Provide the [x, y] coordinate of the cell's center where the given text is located.  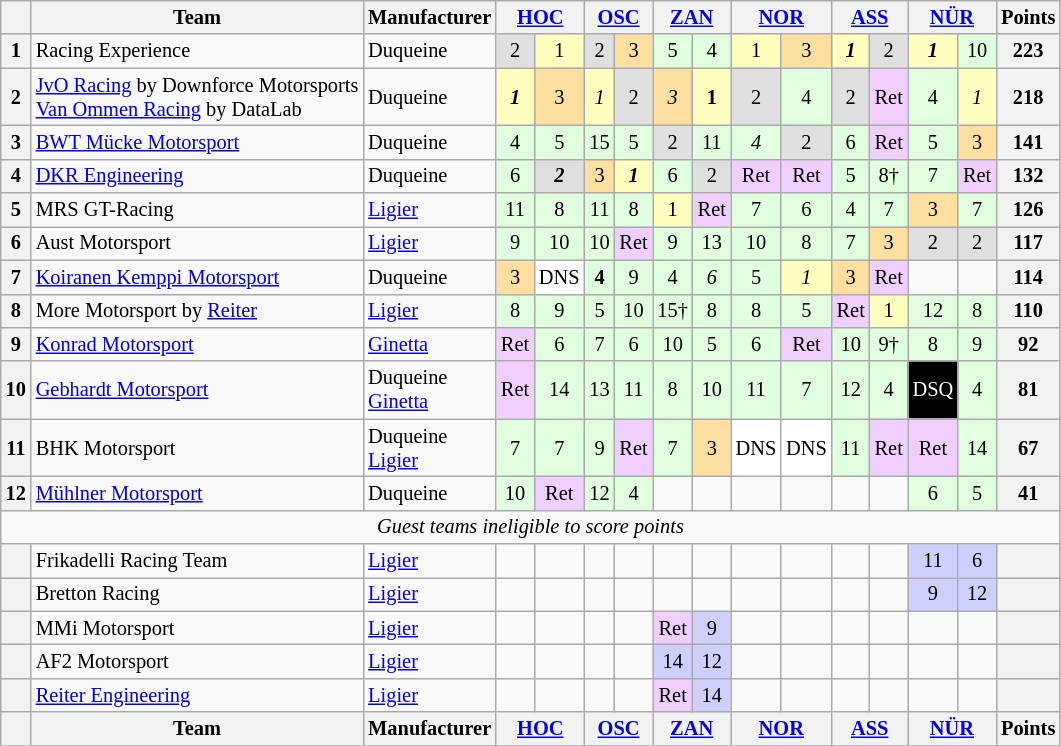
Racing Experience [197, 51]
141 [1028, 142]
110 [1028, 311]
AF2 Motorsport [197, 661]
92 [1028, 344]
More Motorsport by Reiter [197, 311]
Konrad Motorsport [197, 344]
BWT Mücke Motorsport [197, 142]
15† [673, 311]
Bretton Racing [197, 594]
Guest teams ineligible to score points [530, 527]
Koiranen Kemppi Motorsport [197, 277]
117 [1028, 243]
Ginetta [430, 344]
67 [1028, 448]
9† [889, 344]
Aust Motorsport [197, 243]
Mühlner Motorsport [197, 493]
132 [1028, 176]
JvO Racing by Downforce Motorsports Van Ommen Racing by DataLab [197, 97]
DuqueineGinetta [430, 390]
Gebhardt Motorsport [197, 390]
81 [1028, 390]
218 [1028, 97]
Reiter Engineering [197, 695]
126 [1028, 210]
Frikadelli Racing Team [197, 561]
DuqueineLigier [430, 448]
114 [1028, 277]
MRS GT-Racing [197, 210]
DSQ [933, 390]
8† [889, 176]
223 [1028, 51]
15 [599, 142]
MMi Motorsport [197, 628]
DKR Engineering [197, 176]
BHK Motorsport [197, 448]
41 [1028, 493]
